Output the [X, Y] coordinate of the center of the cell containing the given text.  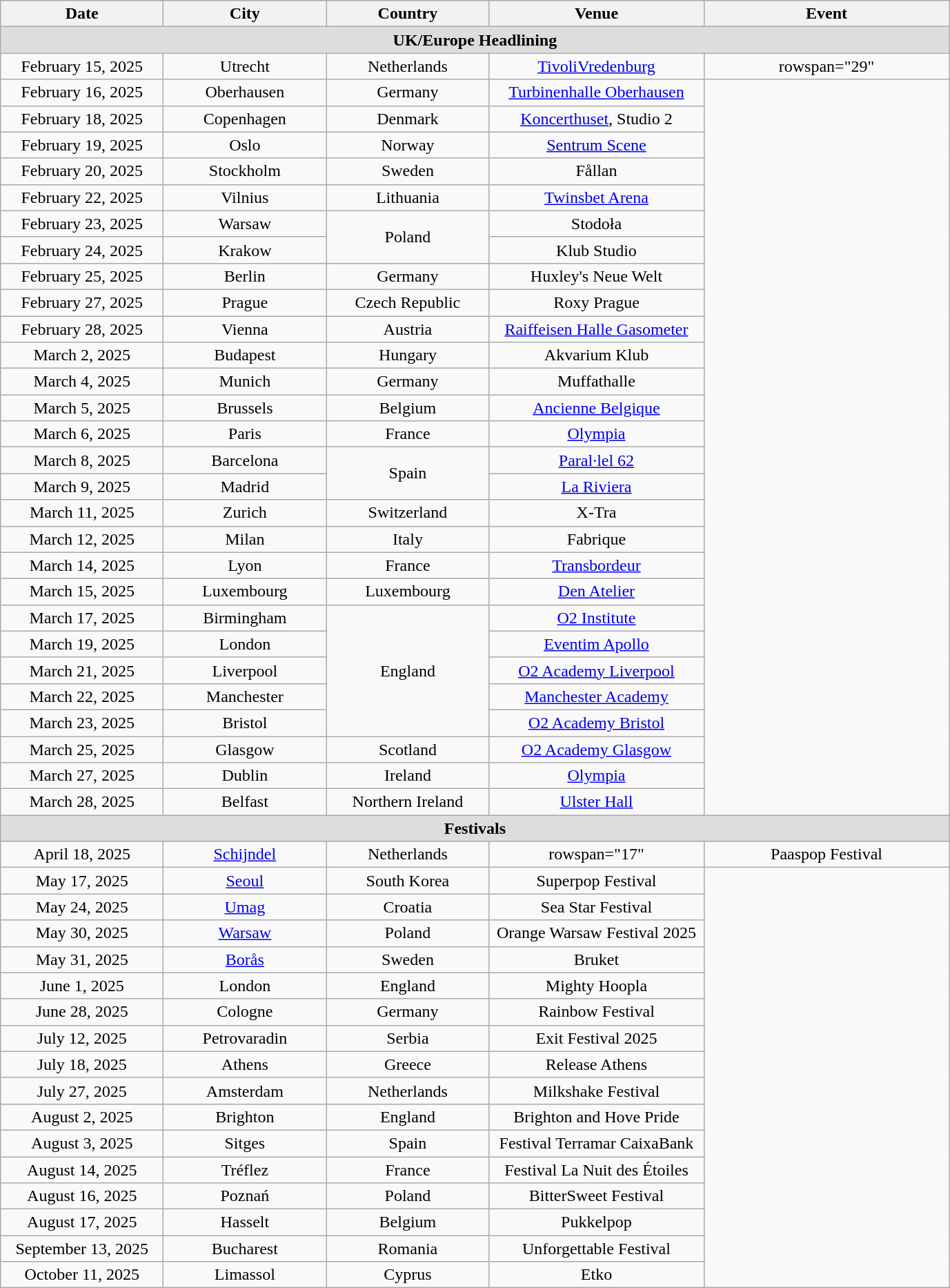
October 11, 2025 [82, 1275]
Akvarium Klub [596, 355]
Paris [245, 434]
Ancienne Belgique [596, 408]
June 1, 2025 [82, 986]
March 4, 2025 [82, 382]
June 28, 2025 [82, 1012]
Umag [245, 907]
Date [82, 14]
O2 Academy Liverpool [596, 670]
Raiffeisen Halle Gasometer [596, 329]
Italy [408, 539]
Cologne [245, 1012]
March 9, 2025 [82, 487]
Bristol [245, 723]
March 6, 2025 [82, 434]
March 22, 2025 [82, 696]
UK/Europe Headlining [475, 40]
Paral·lel 62 [596, 460]
La Riviera [596, 487]
February 15, 2025 [82, 66]
Birmingham [245, 618]
Schijndel [245, 855]
August 2, 2025 [82, 1117]
February 16, 2025 [82, 92]
February 27, 2025 [82, 302]
March 17, 2025 [82, 618]
Etko [596, 1275]
X-Tra [596, 513]
Vienna [245, 329]
August 17, 2025 [82, 1222]
Brighton and Hove Pride [596, 1117]
Tréflez [245, 1170]
March 27, 2025 [82, 776]
February 22, 2025 [82, 197]
Festivals [475, 828]
Ulster Hall [596, 802]
February 24, 2025 [82, 250]
Muffathalle [596, 382]
Serbia [408, 1038]
March 14, 2025 [82, 565]
Hasselt [245, 1222]
Venue [596, 14]
May 31, 2025 [82, 959]
Ireland [408, 776]
Brussels [245, 408]
March 28, 2025 [82, 802]
Huxley's Neue Welt [596, 276]
Release Athens [596, 1064]
February 28, 2025 [82, 329]
March 5, 2025 [82, 408]
Limassol [245, 1275]
Roxy Prague [596, 302]
Oslo [245, 145]
March 19, 2025 [82, 644]
August 3, 2025 [82, 1143]
Lyon [245, 565]
Stodoła [596, 224]
Denmark [408, 119]
August 16, 2025 [82, 1196]
April 18, 2025 [82, 855]
Dublin [245, 776]
February 25, 2025 [82, 276]
Athens [245, 1064]
Mighty Hoopla [596, 986]
Festival La Nuit des Étoiles [596, 1170]
August 14, 2025 [82, 1170]
Milan [245, 539]
Milkshake Festival [596, 1091]
Norway [408, 145]
March 12, 2025 [82, 539]
Transbordeur [596, 565]
Country [408, 14]
March 2, 2025 [82, 355]
Czech Republic [408, 302]
Petrovaradin [245, 1038]
rowspan="17" [596, 855]
September 13, 2025 [82, 1249]
Oberhausen [245, 92]
O2 Academy Bristol [596, 723]
March 15, 2025 [82, 592]
Sea Star Festival [596, 907]
Munich [245, 382]
Romania [408, 1249]
TivoliVredenburg [596, 66]
Festival Terramar CaixaBank [596, 1143]
March 8, 2025 [82, 460]
May 30, 2025 [82, 933]
Bucharest [245, 1249]
Borås [245, 959]
Utrecht [245, 66]
Unforgettable Festival [596, 1249]
February 23, 2025 [82, 224]
Seoul [245, 881]
Stockholm [245, 171]
Manchester [245, 696]
Koncerthuset, Studio 2 [596, 119]
July 27, 2025 [82, 1091]
Orange Warsaw Festival 2025 [596, 933]
Scotland [408, 749]
Event [827, 14]
BitterSweet Festival [596, 1196]
Copenhagen [245, 119]
February 20, 2025 [82, 171]
O2 Institute [596, 618]
Bruket [596, 959]
February 18, 2025 [82, 119]
Fållan [596, 171]
South Korea [408, 881]
Greece [408, 1064]
July 12, 2025 [82, 1038]
Switzerland [408, 513]
Belfast [245, 802]
Eventim Apollo [596, 644]
February 19, 2025 [82, 145]
Fabrique [596, 539]
Hungary [408, 355]
Croatia [408, 907]
Paaspop Festival [827, 855]
Sitges [245, 1143]
May 17, 2025 [82, 881]
Twinsbet Arena [596, 197]
Vilnius [245, 197]
March 23, 2025 [82, 723]
Berlin [245, 276]
Klub Studio [596, 250]
Poznań [245, 1196]
Northern Ireland [408, 802]
Superpop Festival [596, 881]
Zurich [245, 513]
Den Atelier [596, 592]
Budapest [245, 355]
May 24, 2025 [82, 907]
Barcelona [245, 460]
O2 Academy Glasgow [596, 749]
City [245, 14]
Cyprus [408, 1275]
Lithuania [408, 197]
Pukkelpop [596, 1222]
March 21, 2025 [82, 670]
Krakow [245, 250]
March 25, 2025 [82, 749]
Rainbow Festival [596, 1012]
Amsterdam [245, 1091]
Liverpool [245, 670]
March 11, 2025 [82, 513]
Glasgow [245, 749]
Exit Festival 2025 [596, 1038]
Madrid [245, 487]
Prague [245, 302]
rowspan="29" [827, 66]
Austria [408, 329]
July 18, 2025 [82, 1064]
Turbinenhalle Oberhausen [596, 92]
Manchester Academy [596, 696]
Sentrum Scene [596, 145]
Brighton [245, 1117]
